Capture the cell that displays the provided text and extract its (X, Y) central coordinate. 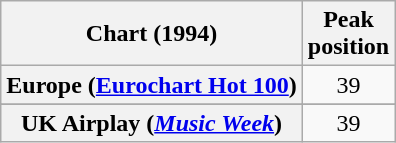
Europe (Eurochart Hot 100) (152, 85)
Peakposition (348, 34)
Chart (1994) (152, 34)
UK Airplay (Music Week) (152, 123)
